Return the (x, y) coordinate for the center point of the cell that contains the specified text.  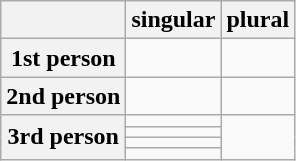
singular (174, 20)
1st person (64, 58)
3rd person (64, 137)
2nd person (64, 96)
plural (258, 20)
